Locate the cell with the specified text and output its [x, y] center coordinate. 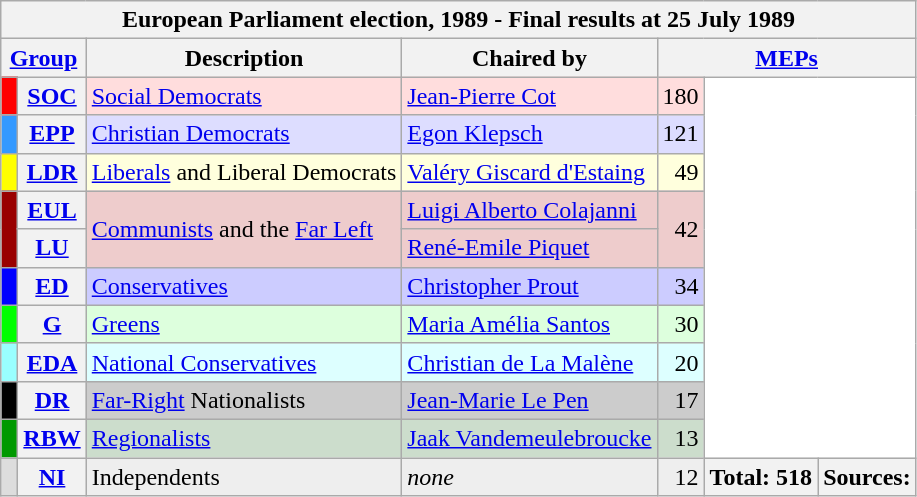
13 [680, 438]
Social Democrats [244, 96]
Conservatives [244, 286]
Greens [244, 324]
12 [680, 477]
Maria Amélia Santos [530, 324]
Far-Right Nationalists [244, 400]
20 [680, 362]
49 [680, 172]
Jaak Vandemeulebroucke [530, 438]
Egon Klepsch [530, 134]
LDR [52, 172]
30 [680, 324]
Liberals and Liberal Democrats [244, 172]
EDA [52, 362]
RBW [52, 438]
René-Emile Piquet [530, 248]
180 [680, 96]
EUL [52, 210]
Chaired by [530, 58]
Valéry Giscard d'Estaing [530, 172]
Communists and the Far Left [244, 229]
DR [52, 400]
European Parliament election, 1989 - Final results at 25 July 1989 [459, 20]
Description [244, 58]
Independents [244, 477]
Regionalists [244, 438]
ED [52, 286]
42 [680, 229]
EPP [52, 134]
NI [52, 477]
MEPs [786, 58]
G [52, 324]
LU [52, 248]
34 [680, 286]
Jean-Pierre Cot [530, 96]
Jean-Marie Le Pen [530, 400]
121 [680, 134]
SOC [52, 96]
17 [680, 400]
Sources: [868, 477]
Christian de La Malène [530, 362]
Group [44, 58]
National Conservatives [244, 362]
Total: 518 [761, 477]
Luigi Alberto Colajanni [530, 210]
Christopher Prout [530, 286]
Christian Democrats [244, 134]
none [530, 477]
